For the text-containing cell, return its midpoint in [X, Y] coordinate format. 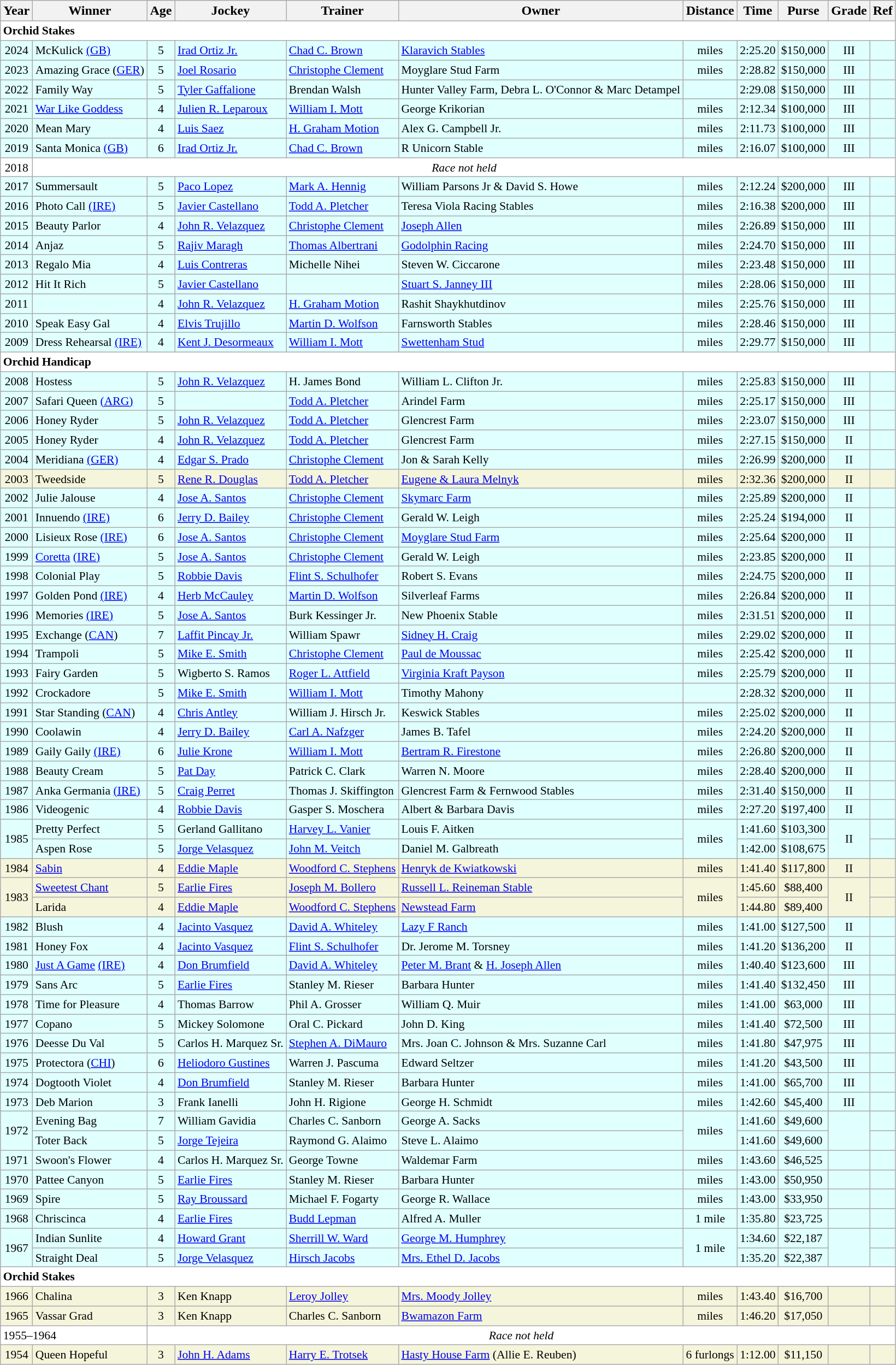
Frank Ianelli [231, 1102]
Golden Pond (IRE) [90, 596]
2002 [16, 498]
Arindel Farm [541, 401]
Year [16, 11]
2009 [16, 343]
Eugene & Laura Melnyk [541, 479]
Distance [710, 11]
$50,950 [803, 1180]
William L. Clifton Jr. [541, 381]
McKulick (GB) [90, 50]
Mrs. Joan C. Johnson & Mrs. Suzanne Carl [541, 1043]
2007 [16, 401]
William Gavidia [231, 1121]
Ray Broussard [231, 1199]
Mean Mary [90, 128]
Deesse Du Val [90, 1043]
Time for Pleasure [90, 1004]
Sidney H. Craig [541, 634]
1998 [16, 576]
Luis Contreras [231, 264]
Coolawin [90, 732]
1975 [16, 1063]
1991 [16, 713]
2:25.83 [757, 381]
Colonial Play [90, 576]
$23,725 [803, 1219]
Harvey L. Vanier [343, 829]
2:26.89 [757, 226]
2003 [16, 479]
1965 [16, 1316]
2013 [16, 264]
Silverleaf Farms [541, 596]
1:43.60 [757, 1160]
Age [161, 11]
Photo Call (IRE) [90, 206]
Hasty House Farm (Allie E. Reuben) [541, 1355]
Michael F. Fogarty [343, 1199]
Evening Bag [90, 1121]
2:28.46 [757, 323]
1:35.20 [757, 1257]
1980 [16, 966]
William Parsons Jr & David S. Howe [541, 187]
2:25.64 [757, 537]
Memories (IRE) [90, 615]
1:42.60 [757, 1102]
2017 [16, 187]
2:27.20 [757, 810]
2:29.08 [757, 90]
Chalina [90, 1296]
2012 [16, 284]
2:24.20 [757, 732]
1994 [16, 654]
2:26.99 [757, 460]
1:35.80 [757, 1219]
Hirsch Jacobs [343, 1257]
2:28.82 [757, 70]
1955–1964 [74, 1335]
1992 [16, 693]
$132,450 [803, 985]
Thomas Barrow [231, 1004]
Hunter Valley Farm, Debra L. O'Connor & Marc Detampel [541, 90]
War Like Goddess [90, 109]
1988 [16, 771]
Newstead Farm [541, 907]
1:44.80 [757, 907]
1981 [16, 946]
Roger L. Attfield [343, 673]
Louis F. Aitken [541, 829]
Meridiana (GER) [90, 460]
Stuart S. Janney III [541, 284]
Pretty Perfect [90, 829]
$108,675 [803, 849]
Russell L. Reineman Stable [541, 887]
Beauty Parlor [90, 226]
Keswick Stables [541, 713]
1968 [16, 1219]
Phil A. Grosser [343, 1004]
Thomas J. Skiffington [343, 790]
2:29.77 [757, 343]
1996 [16, 615]
Anka Germania (IRE) [90, 790]
2018 [16, 167]
Amazing Grace (GER) [90, 70]
2005 [16, 440]
Edward Seltzer [541, 1063]
William J. Hirsch Jr. [343, 713]
Queen Hopeful [90, 1355]
Exchange (CAN) [90, 634]
1999 [16, 557]
Heliodoro Gustines [231, 1063]
Pat Day [231, 771]
Stephen A. DiMauro [343, 1043]
Swoon's Flower [90, 1160]
Just A Game (IRE) [90, 966]
$127,500 [803, 927]
Steve L. Alaimo [541, 1140]
$65,700 [803, 1082]
1976 [16, 1043]
Aspen Rose [90, 849]
Alfred A. Muller [541, 1219]
Elvis Trujillo [231, 323]
2001 [16, 517]
Henryk de Kwiatkowski [541, 868]
Ref [883, 11]
2:31.51 [757, 615]
Edgar S. Prado [231, 460]
$197,400 [803, 810]
H. James Bond [343, 381]
Herb McCauley [231, 596]
2:28.32 [757, 693]
2:26.84 [757, 596]
Copano [90, 1024]
Jockey [231, 11]
Julien R. Leparoux [231, 109]
1:12.00 [757, 1355]
Innuendo (IRE) [90, 517]
1954 [16, 1355]
Time [757, 11]
Blush [90, 927]
Paco Lopez [231, 187]
Julie Jalouse [90, 498]
Craig Perret [231, 790]
1:42.00 [757, 849]
Sweetest Chant [90, 887]
1:41.80 [757, 1043]
Julie Krone [231, 751]
$103,300 [803, 829]
$117,800 [803, 868]
Albert & Barbara Davis [541, 810]
Regalo Mia [90, 264]
2021 [16, 109]
Patrick C. Clark [343, 771]
1969 [16, 1199]
2:24.70 [757, 245]
Jon & Sarah Kelly [541, 460]
John M. Veitch [343, 849]
Gerland Gallitano [231, 829]
R Unicorn Stable [541, 148]
1997 [16, 596]
Steven W. Ciccarone [541, 264]
Rashit Shaykhutdinov [541, 304]
1990 [16, 732]
$22,187 [803, 1238]
2:25.42 [757, 654]
$33,950 [803, 1199]
1:34.60 [757, 1238]
1:40.40 [757, 966]
2:25.89 [757, 498]
2:23.48 [757, 264]
George M. Humphrey [541, 1238]
2:23.85 [757, 557]
Star Standing (CAN) [90, 713]
Bertram R. Firestone [541, 751]
$22,387 [803, 1257]
George A. Sacks [541, 1121]
2:28.06 [757, 284]
1971 [16, 1160]
$72,500 [803, 1024]
Michelle Nihei [343, 264]
2:25.79 [757, 673]
Hostess [90, 381]
Oral C. Pickard [343, 1024]
Safari Queen (ARG) [90, 401]
Skymarc Farm [541, 498]
Robert S. Evans [541, 576]
Coretta (IRE) [90, 557]
$47,975 [803, 1043]
2008 [16, 381]
Deb Marion [90, 1102]
2:23.07 [757, 420]
Mrs. Moody Jolley [541, 1296]
Sans Arc [90, 985]
$45,400 [803, 1102]
George R. Wallace [541, 1199]
John H. Rigione [343, 1102]
2:16.38 [757, 206]
Spire [90, 1199]
1985 [16, 838]
Luis Saez [231, 128]
1982 [16, 927]
2:25.02 [757, 713]
2:26.80 [757, 751]
Paul de Moussac [541, 654]
Winner [90, 11]
2016 [16, 206]
Raymond G. Alaimo [343, 1140]
Mickey Solomone [231, 1024]
Bwamazon Farm [541, 1316]
Trainer [343, 11]
Tweedside [90, 479]
2:25.24 [757, 517]
Burk Kessinger Jr. [343, 615]
1989 [16, 751]
Summersault [90, 187]
2004 [16, 460]
Sabin [90, 868]
Carl A. Nafzger [343, 732]
Trampoli [90, 654]
James B. Tafel [541, 732]
Gasper S. Moschera [343, 810]
2:32.36 [757, 479]
$16,700 [803, 1296]
Sherrill W. Ward [343, 1238]
Joseph Allen [541, 226]
Jorge Tejeira [231, 1140]
1986 [16, 810]
2:25.17 [757, 401]
2011 [16, 304]
Dress Rehearsal (IRE) [90, 343]
2022 [16, 90]
Swettenham Stud [541, 343]
Joel Rosario [231, 70]
William Spawr [343, 634]
$123,600 [803, 966]
Laffit Pincay Jr. [231, 634]
$89,400 [803, 907]
Rajiv Maragh [231, 245]
New Phoenix Stable [541, 615]
2:11.73 [757, 128]
2010 [16, 323]
Mark A. Hennig [343, 187]
1983 [16, 897]
$194,000 [803, 517]
Dr. Jerome M. Torsney [541, 946]
1972 [16, 1131]
Larida [90, 907]
1995 [16, 634]
Protectora (CHI) [90, 1063]
2:16.07 [757, 148]
Rene R. Douglas [231, 479]
Orchid Handicap [448, 362]
Videogenic [90, 810]
2:31.40 [757, 790]
$17,050 [803, 1316]
William Q. Muir [541, 1004]
Fairy Garden [90, 673]
2006 [16, 420]
Peter M. Brant & H. Joseph Allen [541, 966]
1979 [16, 985]
2024 [16, 50]
6 furlongs [710, 1355]
1966 [16, 1296]
$63,000 [803, 1004]
Brendan Walsh [343, 90]
2:24.75 [757, 576]
2019 [16, 148]
Warren N. Moore [541, 771]
Thomas Albertrani [343, 245]
1993 [16, 673]
Purse [803, 11]
Harry E. Trotsek [343, 1355]
1987 [16, 790]
2000 [16, 537]
Glencrest Farm & Fernwood Stables [541, 790]
Indian Sunlite [90, 1238]
1974 [16, 1082]
Leroy Jolley [343, 1296]
Godolphin Racing [541, 245]
John H. Adams [231, 1355]
Dogtooth Violet [90, 1082]
Teresa Viola Racing Stables [541, 206]
John D. King [541, 1024]
Warren J. Pascuma [343, 1063]
Alex G. Campbell Jr. [541, 128]
2:12.34 [757, 109]
Owner [541, 11]
Vassar Grad [90, 1316]
1967 [16, 1248]
Daniel M. Galbreath [541, 849]
2:12.24 [757, 187]
Joseph M. Bollero [343, 887]
$43,500 [803, 1063]
$46,525 [803, 1160]
Kent J. Desormeaux [231, 343]
Gaily Gaily (IRE) [90, 751]
1:46.20 [757, 1316]
1978 [16, 1004]
Chriscinca [90, 1219]
1984 [16, 868]
2014 [16, 245]
Toter Back [90, 1140]
Wigberto S. Ramos [231, 673]
Virginia Kraft Payson [541, 673]
Anjaz [90, 245]
Howard Grant [231, 1238]
Beauty Cream [90, 771]
1:45.60 [757, 887]
Mrs. Ethel D. Jacobs [541, 1257]
Pattee Canyon [90, 1180]
1973 [16, 1102]
2:29.02 [757, 634]
2015 [16, 226]
Budd Lepman [343, 1219]
Honey Fox [90, 946]
Speak Easy Gal [90, 323]
Hit It Rich [90, 284]
George Towne [343, 1160]
Farnsworth Stables [541, 323]
Chris Antley [231, 713]
George Krikorian [541, 109]
Grade [849, 11]
2023 [16, 70]
1:43.40 [757, 1296]
2:27.15 [757, 440]
Santa Monica (GB) [90, 148]
Family Way [90, 90]
$88,400 [803, 887]
Timothy Mahony [541, 693]
Klaravich Stables [541, 50]
1977 [16, 1024]
2020 [16, 128]
Crockadore [90, 693]
Tyler Gaffalione [231, 90]
$136,200 [803, 946]
Lazy F Ranch [541, 927]
Straight Deal [90, 1257]
2:25.76 [757, 304]
Lisieux Rose (IRE) [90, 537]
2:25.20 [757, 50]
2:28.40 [757, 771]
$11,150 [803, 1355]
1970 [16, 1180]
George H. Schmidt [541, 1102]
Waldemar Farm [541, 1160]
